Pinpoint the cell where the given text exists, returning its [x, y] midpoint coordinate. 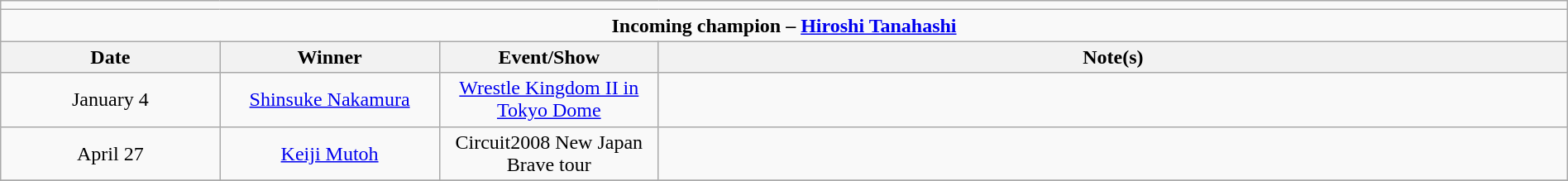
Incoming champion – Hiroshi Tanahashi [784, 26]
Event/Show [549, 57]
Date [111, 57]
Shinsuke Nakamura [329, 99]
Winner [329, 57]
April 27 [111, 154]
Wrestle Kingdom II in Tokyo Dome [549, 99]
Circuit2008 New Japan Brave tour [549, 154]
Note(s) [1113, 57]
Keiji Mutoh [329, 154]
January 4 [111, 99]
